Locate the cell with the specified text and output its [X, Y] center coordinate. 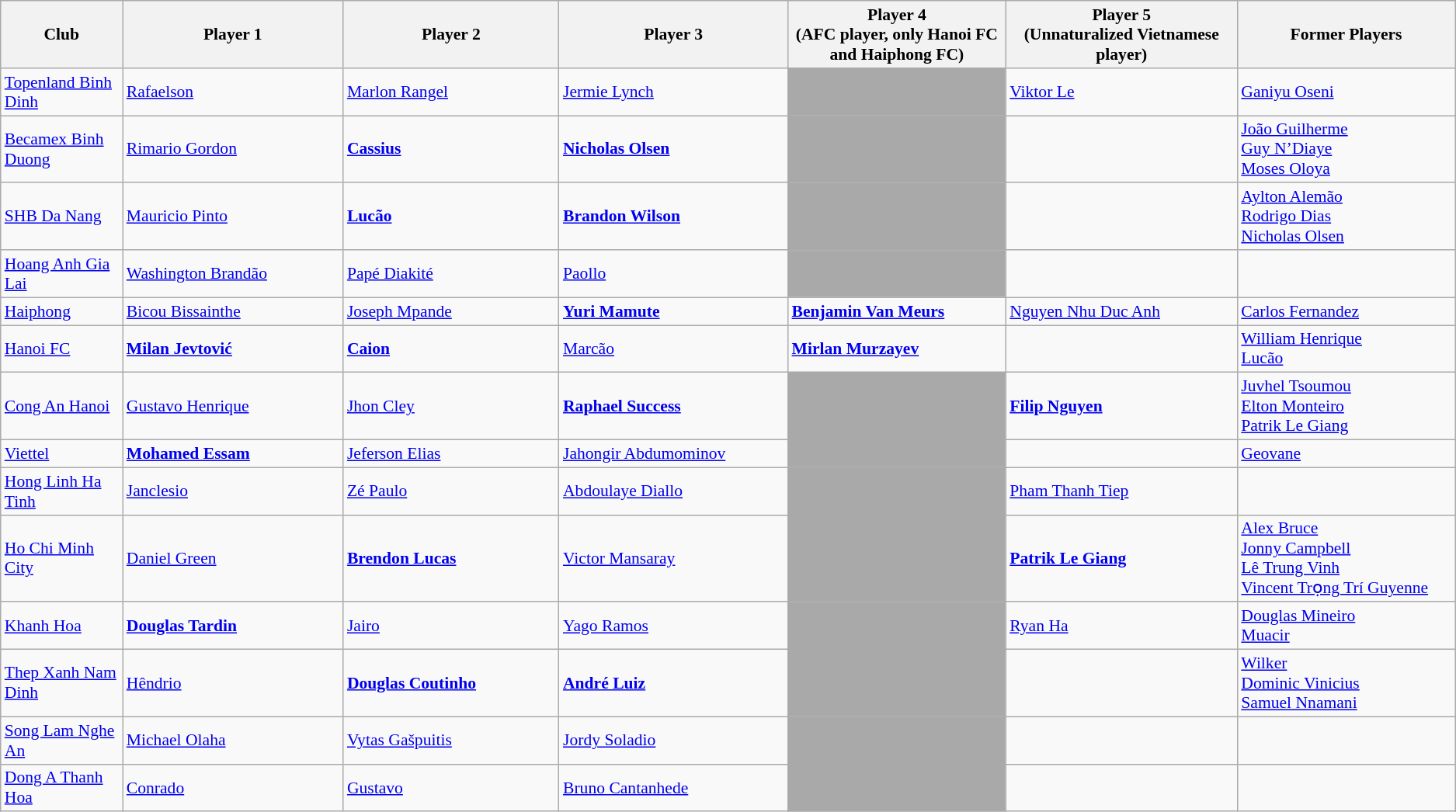
Aylton Alemão Rodrigo Dias Nicholas Olsen [1346, 217]
Jairo [451, 626]
Douglas Tardin [233, 626]
Washington Brandão [233, 273]
Hêndrio [233, 683]
Milan Jevtović [233, 349]
Nicholas Olsen [674, 149]
Benjamin Van Meurs [896, 311]
Mohamed Essam [233, 454]
Daniel Green [233, 558]
Jahongir Abdumominov [674, 454]
Marlon Rangel [451, 92]
Douglas Mineiro Muacir [1346, 626]
Douglas Coutinho [451, 683]
Becamex Binh Duong [62, 149]
Player 1 [233, 34]
Yuri Mamute [674, 311]
Topenland Binh Dinh [62, 92]
Hoang Anh Gia Lai [62, 273]
Player 4(AFC player, only Hanoi FC and Haiphong FC) [896, 34]
Yago Ramos [674, 626]
Former Players [1346, 34]
Haiphong [62, 311]
Hong Linh Ha Tinh [62, 491]
Thep Xanh Nam Dinh [62, 683]
Cong An Hanoi [62, 407]
Gustavo Henrique [233, 407]
Club [62, 34]
Jeferson Elias [451, 454]
Raphael Success [674, 407]
Carlos Fernandez [1346, 311]
Vytas Gašpuitis [451, 741]
Cassius [451, 149]
Viettel [62, 454]
Ganiyu Oseni [1346, 92]
Victor Mansaray [674, 558]
William Henrique Lucão [1346, 349]
Khanh Hoa [62, 626]
Rimario Gordon [233, 149]
Michael Olaha [233, 741]
Geovane [1346, 454]
Jhon Cley [451, 407]
Ryan Ha [1121, 626]
Player 3 [674, 34]
Ho Chi Minh City [62, 558]
Pham Thanh Tiep [1121, 491]
Brandon Wilson [674, 217]
Filip Nguyen [1121, 407]
Mirlan Murzayev [896, 349]
Viktor Le [1121, 92]
Caion [451, 349]
Lucão [451, 217]
Alex Bruce Jonny Campbell Lê Trung Vinh Vincent Trọng Trí Guyenne [1346, 558]
Papé Diakité [451, 273]
Marcão [674, 349]
Joseph Mpande [451, 311]
Jordy Soladio [674, 741]
André Luiz [674, 683]
Player 5(Unnaturalized Vietnamese player) [1121, 34]
Mauricio Pinto [233, 217]
Rafaelson [233, 92]
Jermie Lynch [674, 92]
Hanoi FC [62, 349]
Paollo [674, 273]
Zé Paulo [451, 491]
Patrik Le Giang [1121, 558]
João Guilherme Guy N’Diaye Moses Oloya [1346, 149]
Janclesio [233, 491]
Song Lam Nghe An [62, 741]
Player 2 [451, 34]
Gustavo [451, 787]
Dong A Thanh Hoa [62, 787]
Brendon Lucas [451, 558]
Bicou Bissainthe [233, 311]
Juvhel Tsoumou Elton Monteiro Patrik Le Giang [1346, 407]
Conrado [233, 787]
Wilker Dominic Vinicius Samuel Nnamani [1346, 683]
Bruno Cantanhede [674, 787]
Nguyen Nhu Duc Anh [1121, 311]
SHB Da Nang [62, 217]
Abdoulaye Diallo [674, 491]
